Detect which cell encompasses the target text, then output its [X, Y] center coordinate. 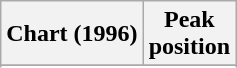
Chart (1996) [72, 34]
Peakposition [189, 34]
